Provide the [x, y] coordinate of the cell's center where the given text is located.  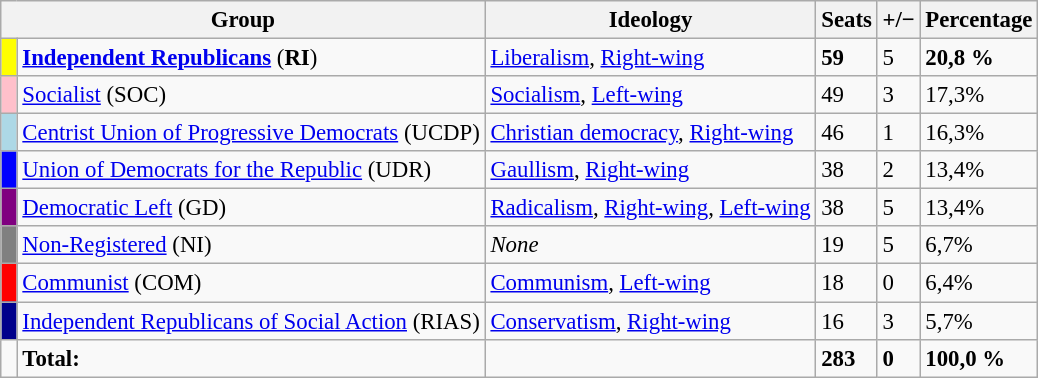
283 [846, 358]
Union of Democrats for the Republic (UDR) [251, 170]
None [650, 245]
Gaullism, Right-wing [650, 170]
5,7% [979, 321]
6,4% [979, 283]
Democratic Left (GD) [251, 208]
Christian democracy, Right-wing [650, 133]
46 [846, 133]
Socialist (SOC) [251, 95]
+/− [898, 20]
Conservatism, Right-wing [650, 321]
100,0 % [979, 358]
Socialism, Left-wing [650, 95]
Centrist Union of Progressive Democrats (UCDP) [251, 133]
Independent Republicans of Social Action (RIAS) [251, 321]
19 [846, 245]
Seats [846, 20]
Radicalism, Right-wing, Left-wing [650, 208]
Total: [251, 358]
16 [846, 321]
1 [898, 133]
49 [846, 95]
17,3% [979, 95]
Independent Republicans (RI) [251, 58]
Communism, Left-wing [650, 283]
59 [846, 58]
Liberalism, Right-wing [650, 58]
Ideology [650, 20]
Non-Registered (NI) [251, 245]
16,3% [979, 133]
20,8 % [979, 58]
Communist (COM) [251, 283]
6,7% [979, 245]
Percentage [979, 20]
2 [898, 170]
18 [846, 283]
Group [243, 20]
